Locate the cell with the specified text and output its (x, y) center coordinate. 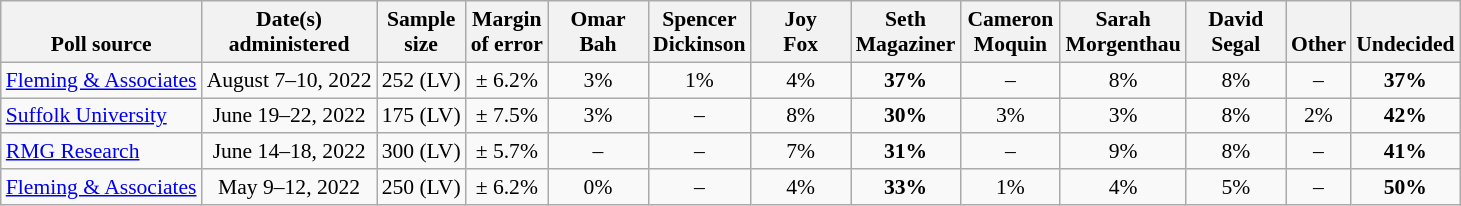
30% (906, 116)
250 (LV) (422, 187)
± 7.5% (507, 116)
JoyFox (801, 32)
Date(s)administered (290, 32)
175 (LV) (422, 116)
SpencerDickinson (700, 32)
May 9–12, 2022 (290, 187)
41% (1405, 152)
CameronMoquin (1010, 32)
300 (LV) (422, 152)
DavidSegal (1236, 32)
Other (1318, 32)
42% (1405, 116)
Undecided (1405, 32)
7% (801, 152)
SarahMorgenthau (1122, 32)
Samplesize (422, 32)
June 14–18, 2022 (290, 152)
252 (LV) (422, 80)
Suffolk University (102, 116)
31% (906, 152)
June 19–22, 2022 (290, 116)
5% (1236, 187)
RMG Research (102, 152)
OmarBah (598, 32)
33% (906, 187)
9% (1122, 152)
50% (1405, 187)
0% (598, 187)
SethMagaziner (906, 32)
August 7–10, 2022 (290, 80)
± 5.7% (507, 152)
2% (1318, 116)
Marginof error (507, 32)
Poll source (102, 32)
